For the text-containing cell, return its midpoint in (x, y) coordinate format. 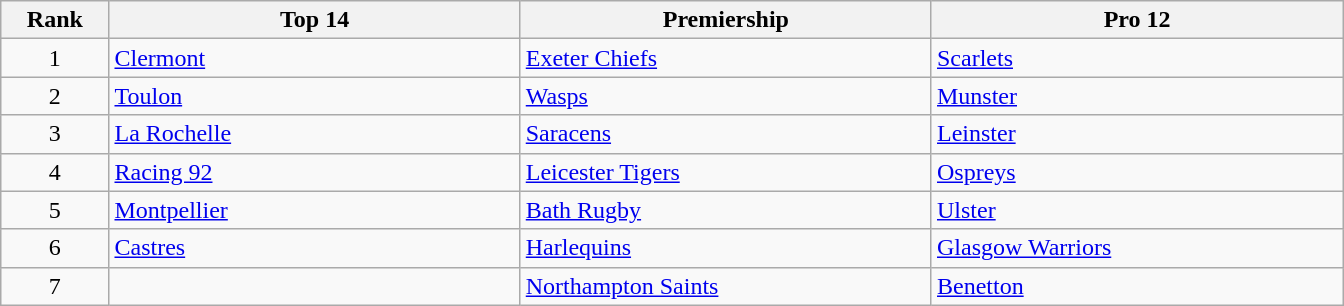
La Rochelle (314, 134)
Montpellier (314, 210)
3 (55, 134)
Harlequins (726, 248)
7 (55, 286)
Top 14 (314, 20)
Pro 12 (1136, 20)
Scarlets (1136, 58)
Wasps (726, 96)
Bath Rugby (726, 210)
Benetton (1136, 286)
5 (55, 210)
1 (55, 58)
Leicester Tigers (726, 172)
Rank (55, 20)
Castres (314, 248)
Leinster (1136, 134)
Toulon (314, 96)
Ospreys (1136, 172)
Premiership (726, 20)
2 (55, 96)
6 (55, 248)
Glasgow Warriors (1136, 248)
Racing 92 (314, 172)
4 (55, 172)
Munster (1136, 96)
Clermont (314, 58)
Northampton Saints (726, 286)
Exeter Chiefs (726, 58)
Saracens (726, 134)
Ulster (1136, 210)
